For the text-containing cell, return its midpoint in (x, y) coordinate format. 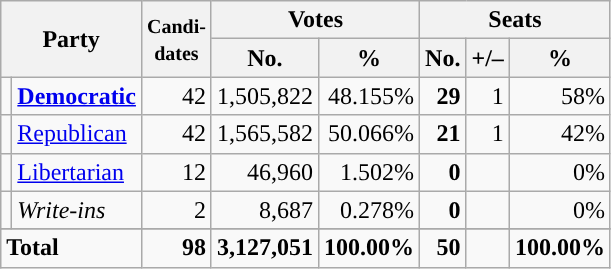
50 (443, 248)
21 (443, 134)
46,960 (264, 172)
Republican (77, 134)
2 (176, 210)
Total (72, 248)
Write-ins (77, 210)
8,687 (264, 210)
1,565,582 (264, 134)
Democratic (77, 96)
42% (560, 134)
58% (560, 96)
1.502% (368, 172)
3,127,051 (264, 248)
12 (176, 172)
50.066% (368, 134)
Party (72, 39)
29 (443, 96)
Seats (516, 20)
48.155% (368, 96)
Libertarian (77, 172)
+/– (488, 58)
1,505,822 (264, 96)
0.278% (368, 210)
Candi-dates (176, 39)
98 (176, 248)
Votes (315, 20)
